Scan for the cell matching the given text and deliver its (x, y) coordinate at center. 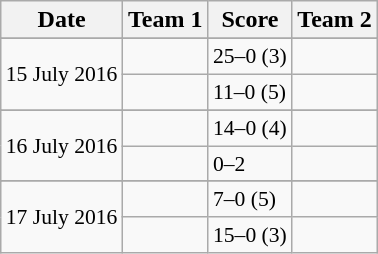
0–2 (250, 164)
14–0 (4) (250, 128)
Score (250, 20)
Date (62, 20)
11–0 (5) (250, 92)
Team 2 (335, 20)
Team 1 (165, 20)
7–0 (5) (250, 199)
15 July 2016 (62, 74)
15–0 (3) (250, 235)
17 July 2016 (62, 216)
16 July 2016 (62, 146)
25–0 (3) (250, 57)
